From the cell containing the given text, extract its center point as (x, y) coordinate. 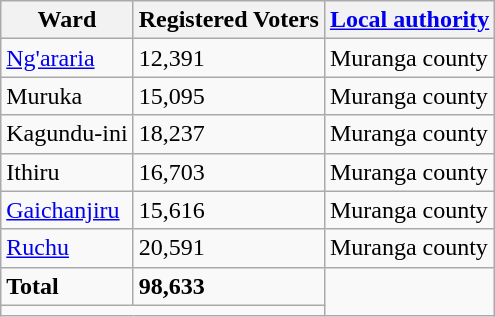
15,616 (228, 210)
12,391 (228, 58)
Ruchu (67, 248)
Muruka (67, 96)
98,633 (228, 286)
20,591 (228, 248)
18,237 (228, 134)
Registered Voters (228, 20)
Local authority (409, 20)
Ward (67, 20)
Ng'araria (67, 58)
Total (67, 286)
Ithiru (67, 172)
Gaichanjiru (67, 210)
16,703 (228, 172)
15,095 (228, 96)
Kagundu-ini (67, 134)
